Determine the [x, y] coordinate at the center of the cell enclosing the given text.  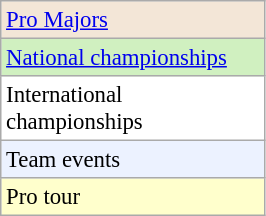
Pro tour [133, 197]
Pro Majors [133, 20]
Team events [133, 160]
International championships [133, 108]
National championships [133, 58]
